From the cell containing the given text, extract its center point as (x, y) coordinate. 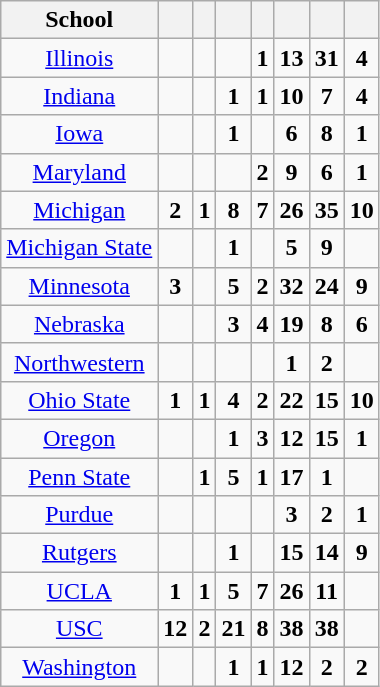
Minnesota (80, 286)
14 (326, 553)
Indiana (80, 96)
Rutgers (80, 553)
UCLA (80, 591)
USC (80, 629)
School (80, 20)
21 (234, 629)
17 (292, 477)
Michigan State (80, 248)
Maryland (80, 172)
Penn State (80, 477)
31 (326, 58)
24 (326, 286)
13 (292, 58)
Purdue (80, 515)
Michigan (80, 210)
22 (292, 400)
35 (326, 210)
32 (292, 286)
11 (326, 591)
Northwestern (80, 362)
19 (292, 324)
Ohio State (80, 400)
Illinois (80, 58)
Washington (80, 667)
Nebraska (80, 324)
Iowa (80, 134)
Oregon (80, 438)
